Locate the cell with the specified text and output its [X, Y] center coordinate. 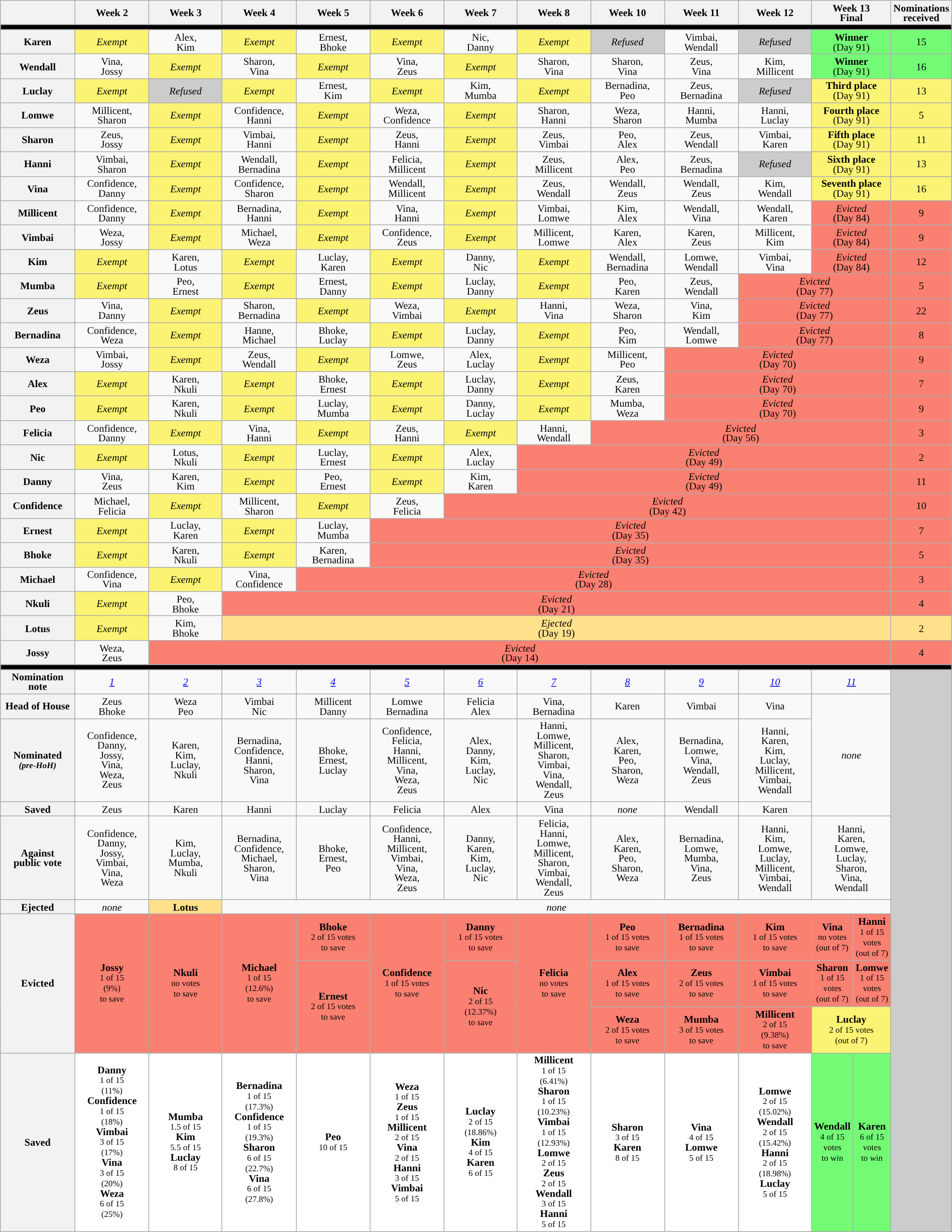
Vimbai,Wendall [701, 42]
Felicia,Millicent [407, 164]
Felicia,Hanni,Lomwe,Millicent,Sharon,Vimbai,Wendall,Zeus [553, 858]
Confidence,Hanni,Millicent,Vimbai,Vina,Weza,Zeus [407, 858]
Feliciano votesto save [553, 983]
Hanni,Luclay [775, 115]
Luclay,Ernest [333, 457]
Nominationsreceived [921, 12]
Millicent1 of 15(6.41%)Sharon1 of 15(10.23%)Vimbai1 of 15(12.93%)Lomwe2 of 15Zeus2 of 15Wendall3 of 15Hanni5 of 15 [553, 1142]
Danny,Nic [481, 262]
Kim,Karen [481, 481]
Karen6 of 15 votesto win [872, 1142]
Week 8 [553, 12]
Peo [38, 408]
Evicted(Day 28) [593, 579]
Lomwe,Zeus [407, 359]
VimbaiNic [259, 706]
Sharon,Hanni [553, 115]
Bernadina,Peo [628, 90]
FeliciaAlex [481, 706]
Wendall,Millicent [407, 189]
Confidence,Weza [112, 335]
15 [921, 42]
Ejected [38, 907]
Zeus,Karen [628, 384]
Vimbai,Lomwe [553, 213]
Weza,Confidence [407, 115]
Confidence,Sharon [259, 189]
Peo,Bhoke [186, 603]
Week 13Final [852, 12]
Weza,Vimbai [407, 310]
6 [481, 682]
Third place(Day 91) [852, 90]
Confidence,Danny,Jossy,Vimbai,Vina,Weza [112, 858]
Zeus2 of 15 votesto save [701, 983]
Danny [38, 481]
Vinano votes(out of 7) [832, 937]
Weza,Jossy [112, 237]
Confidence [38, 506]
Kim,Alex [628, 213]
LomweBernadina [407, 706]
Confidence,Hanni [259, 115]
Head of House [38, 706]
Bernadina,Hanni [259, 213]
Michael,Weza [259, 237]
Confidence,Felicia,Hanni,Millicent,Vina,Weza,Zeus [407, 760]
Mumba [38, 286]
Week 10 [628, 12]
Bernadina,Lomwe,Vina,Wendall,Zeus [701, 760]
Karen,Kim,Luclay,Nkuli [186, 760]
Week 5 [333, 12]
Alex,Kim [186, 42]
Kim,Bhoke [186, 628]
Wendall,Vina [701, 213]
Sharon [38, 140]
Confidence,Danny,Jossy,Vina,Weza,Zeus [112, 760]
Peo1 of 15 votesto save [628, 937]
Bhoke,Luclay [333, 335]
Bhoke [38, 554]
Hanni,Karen,Kim,Luclay,Millicent,Vimbai,Wendall [775, 760]
Weza,Zeus [112, 653]
Danny1 of 15 votesto save [481, 937]
Weza2 of 15 votesto save [628, 1030]
Lomwe2 of 15(15.02%)Wendall2 of 15(15.42%)Hanni2 of 15(18.98%)Luclay5 of 15 [775, 1142]
Peo,Karen [628, 286]
Hanni,Lomwe,Millicent,Sharon,Vimbai,Vina,Wendall,Zeus [553, 760]
Vimbai,Hanni [259, 140]
Seventh place(Day 91) [852, 189]
Vimbai1 of 15 votesto save [775, 983]
Bhoke,Ernest,Peo [333, 858]
Lomwe1 of 15 votes(out of 7) [872, 983]
12 [921, 262]
Hanni,Mumba [701, 115]
Millicent [38, 213]
Mumba1.5 of 15Kim5.5 of 15Luclay8 of 15 [186, 1142]
Hanni,Vina [553, 310]
Peo,Alex [628, 140]
Danny1 of 15(11%)Confidence1 of 15(18%)Vimbai3 of 15(17%)Vina3 of 15(20%)Weza6 of 15(25%) [112, 1142]
Nkulino votesto save [186, 983]
Vina4 of 15Lomwe5 of 15 [701, 1142]
Kim,Luclay,Mumba,Nkuli [186, 858]
Bhoke,Ernest [333, 384]
Vina,Jossy [112, 66]
ZeusBhoke [112, 706]
Wendall,Lomwe [701, 335]
Bernadina1 of 15(17.3%)Confidence1 of 15(19.3%)Sharon6 of 15(22.7%)Vina6 of 15(27.8%) [259, 1142]
Lomwe [38, 115]
Kim,Wendall [775, 189]
Jossy [38, 653]
Evicted(Day 56) [741, 433]
Ernest,Danny [333, 286]
Zeus,Vimbai [553, 140]
Confidence,Vina [112, 579]
Hanne,Michael [259, 335]
Vimbai,Jossy [112, 359]
Millicent2 of 15(9.38%)to save [775, 1030]
Millicent,Peo [628, 359]
Mumba3 of 15 votesto save [701, 1030]
1 [112, 682]
Nkuli [38, 603]
Alex,Danny,Kim,Luclay,Nic [481, 760]
Bernadina,Lomwe,Mumba,Vina,Zeus [701, 858]
Luclay2 of 15(18.86%)Kim4 of 15Karen6 of 15 [481, 1142]
Kim,Mumba [481, 90]
WezaPeo [186, 706]
Hanni,Kim,Lomwe,Luclay,Millicent,Vimbai,Wendall [775, 858]
Week 4 [259, 12]
Zeus,Vina [701, 66]
Weza [38, 359]
Confidence,Zeus [407, 237]
Sixth place(Day 91) [852, 164]
MillicentDanny [333, 706]
Evicted [38, 983]
Kim1 of 15 votesto save [775, 937]
Hanni1 of 15 votes(out of 7) [872, 937]
Bhoke,Ernest,Luclay [333, 760]
Zeus,Millicent [553, 164]
Week 7 [481, 12]
Bernadina,Confidence,Hanni,Sharon,Vina [259, 760]
Mumba,Weza [628, 408]
Sharon,Bernadina [259, 310]
Wendall4 of 15 votesto win [832, 1142]
Evicted(Day 42) [668, 506]
Week 11 [701, 12]
Peo10 of 15 [333, 1142]
Ernest2 of 15 votesto save [333, 1006]
Ernest [38, 530]
Millicent,Lomwe [553, 237]
Lomwe,Wendall [701, 262]
Zeus,Felicia [407, 506]
Alex,Peo [628, 164]
Vina,Danny [112, 310]
Karen,Zeus [701, 237]
Sharon1 of 15 votes(out of 7) [832, 983]
Vina,Bernadina [553, 706]
Week 3 [186, 12]
Danny,Luclay [481, 408]
Ernest,Bhoke [333, 42]
Vimbai,Sharon [112, 164]
Peo,Kim [628, 335]
Michael [38, 579]
Karen,Kim [186, 481]
Bernadina,Confidence,Michael,Sharon,Vina [259, 858]
Bhoke2 of 15 votesto save [333, 937]
Zeus,Jossy [112, 140]
Millicent,Kim [775, 237]
Confidence1 of 15 votesto save [407, 983]
Week 12 [775, 12]
Ernest,Kim [333, 90]
Kim,Millicent [775, 66]
Vina,Confidence [259, 579]
Hanni,Karen,Lomwe,Luclay,Sharon,Vina,Wendall [852, 858]
Michael,Felicia [112, 506]
Nominated(pre-HoH) [38, 760]
Kim [38, 262]
Week 2 [112, 12]
Karen,Alex [628, 237]
Nic,Danny [481, 42]
22 [921, 310]
Fourth place(Day 91) [852, 115]
Lotus,Nkuli [186, 457]
Hanni,Wendall [553, 433]
Nic [38, 457]
Alex1 of 15 votesto save [628, 983]
Bernadina [38, 335]
Againstpublic vote [38, 858]
Jossy1 of 15(9%)to save [112, 983]
Nomination note [38, 682]
Danny,Karen,Kim,Luclay,Nic [481, 858]
Michael1 of 15(12.6%)to save [259, 983]
Karen,Bernadina [333, 554]
Ejected(Day 19) [556, 628]
Luclay2 of 15 votes(out of 7) [852, 1030]
Vimbai,Karen [775, 140]
Evicted(Day 14) [520, 653]
Karen,Lotus [186, 262]
Week 6 [407, 12]
Evicted(Day 21) [556, 603]
Sharon3 of 15Karen8 of 15 [628, 1142]
Vimbai,Vina [775, 262]
Fifth place(Day 91) [852, 140]
Bernadina1 of 15 votesto save [701, 937]
Vina,Kim [701, 310]
Weza1 of 15Zeus1 of 15Millicent2 of 15Vina2 of 15Hanni3 of 15Vimbai5 of 15 [407, 1142]
Wendall,Karen [775, 213]
Nic2 of 15(12.37%)to save [481, 1006]
